Find where the given text appears and provide that cell's center as (x, y) coordinate. 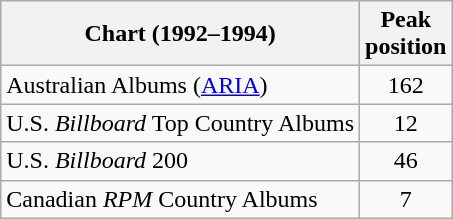
12 (406, 123)
U.S. Billboard Top Country Albums (180, 123)
Australian Albums (ARIA) (180, 85)
Chart (1992–1994) (180, 34)
162 (406, 85)
46 (406, 161)
U.S. Billboard 200 (180, 161)
7 (406, 199)
Canadian RPM Country Albums (180, 199)
Peakposition (406, 34)
